Find where the given text appears and provide that cell's center as [X, Y] coordinate. 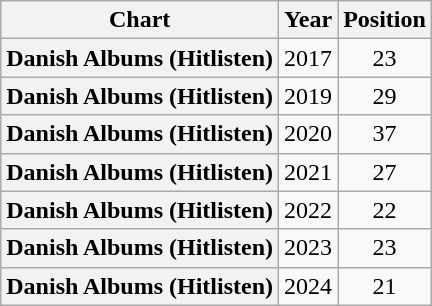
2023 [308, 248]
2019 [308, 96]
29 [385, 96]
Chart [140, 20]
27 [385, 172]
21 [385, 286]
2024 [308, 286]
2022 [308, 210]
22 [385, 210]
Year [308, 20]
37 [385, 134]
Position [385, 20]
2017 [308, 58]
2021 [308, 172]
2020 [308, 134]
